Scan for the cell matching the given text and deliver its [x, y] coordinate at center. 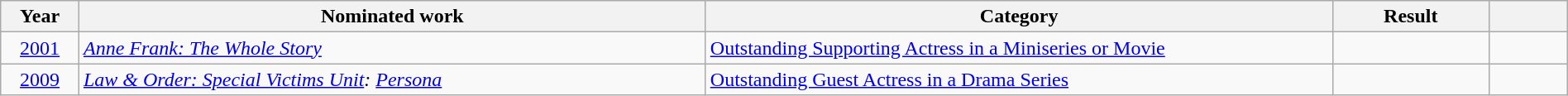
Outstanding Guest Actress in a Drama Series [1019, 79]
2009 [40, 79]
Year [40, 17]
Nominated work [392, 17]
2001 [40, 48]
Anne Frank: The Whole Story [392, 48]
Result [1411, 17]
Category [1019, 17]
Law & Order: Special Victims Unit: Persona [392, 79]
Outstanding Supporting Actress in a Miniseries or Movie [1019, 48]
